Determine the (X, Y) coordinate at the center of the cell enclosing the given text.  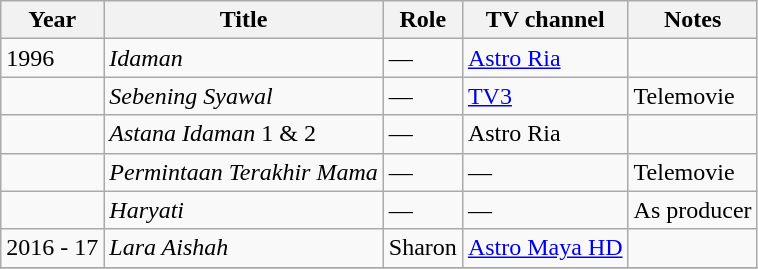
Title (244, 20)
Astana Idaman 1 & 2 (244, 134)
Year (52, 20)
Idaman (244, 58)
Sharon (422, 248)
Haryati (244, 210)
2016 - 17 (52, 248)
Role (422, 20)
Notes (692, 20)
TV3 (545, 96)
As producer (692, 210)
Sebening Syawal (244, 96)
Astro Maya HD (545, 248)
Lara Aishah (244, 248)
1996 (52, 58)
Permintaan Terakhir Mama (244, 172)
TV channel (545, 20)
